Locate the cell with the specified text and output its [x, y] center coordinate. 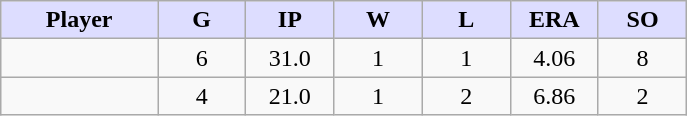
31.0 [290, 58]
4.06 [554, 58]
SO [642, 20]
L [466, 20]
8 [642, 58]
21.0 [290, 96]
6 [202, 58]
IP [290, 20]
4 [202, 96]
Player [80, 20]
ERA [554, 20]
6.86 [554, 96]
W [378, 20]
G [202, 20]
